For the text-containing cell, return its midpoint in (X, Y) coordinate format. 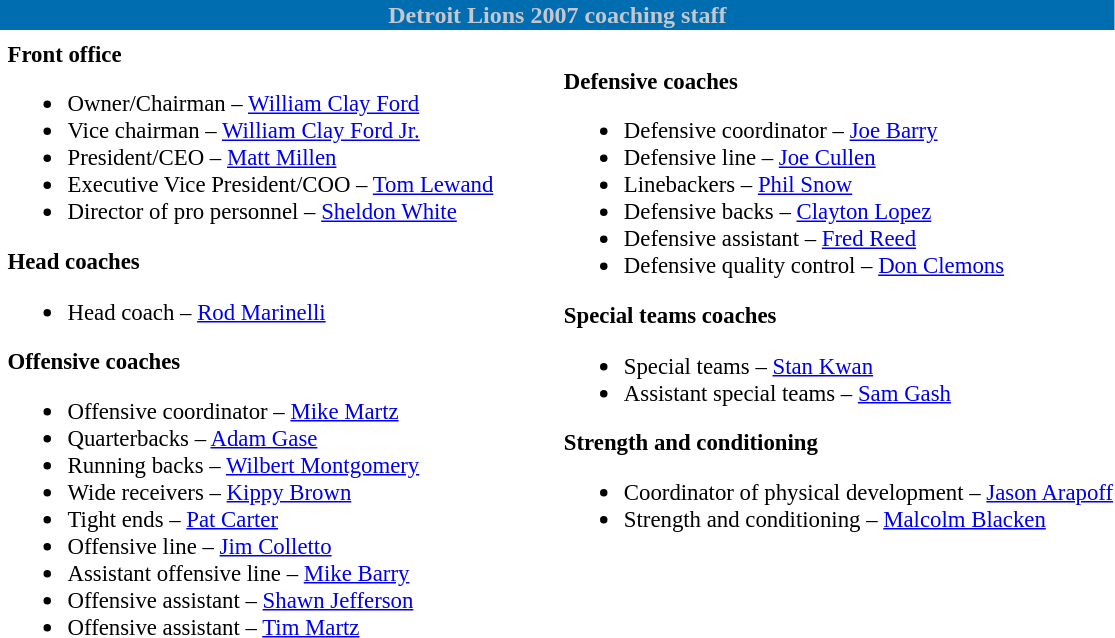
Detroit Lions 2007 coaching staff (558, 15)
